Pinpoint the cell where the given text exists, returning its (x, y) midpoint coordinate. 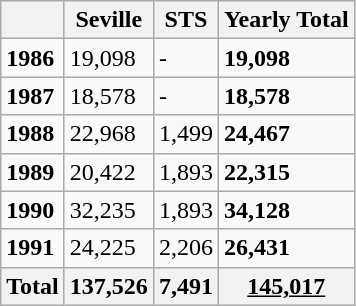
22,968 (108, 134)
Total (33, 286)
1991 (33, 248)
7,491 (186, 286)
1988 (33, 134)
1986 (33, 58)
1987 (33, 96)
22,315 (286, 172)
20,422 (108, 172)
137,526 (108, 286)
Seville (108, 20)
Yearly Total (286, 20)
1990 (33, 210)
32,235 (108, 210)
1989 (33, 172)
2,206 (186, 248)
24,467 (286, 134)
24,225 (108, 248)
26,431 (286, 248)
34,128 (286, 210)
145,017 (286, 286)
STS (186, 20)
1,499 (186, 134)
